Search for the cell housing the specified text and yield its [X, Y] center coordinate. 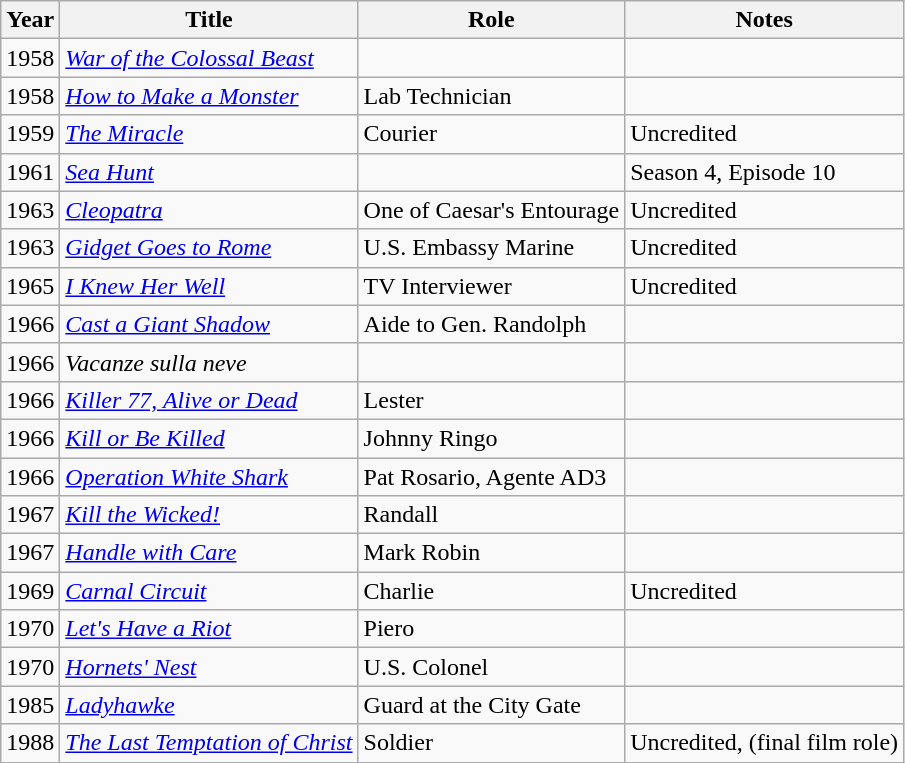
Kill the Wicked! [209, 515]
1965 [30, 286]
Operation White Shark [209, 477]
1959 [30, 134]
Cast a Giant Shadow [209, 324]
Sea Hunt [209, 172]
Ladyhawke [209, 705]
Hornets' Nest [209, 667]
Piero [492, 629]
War of the Colossal Beast [209, 58]
Title [209, 20]
The Miracle [209, 134]
Season 4, Episode 10 [764, 172]
Charlie [492, 591]
Handle with Care [209, 553]
Courier [492, 134]
Aide to Gen. Randolph [492, 324]
Vacanze sulla neve [209, 362]
Kill or Be Killed [209, 438]
One of Caesar's Entourage [492, 210]
Cleopatra [209, 210]
U.S. Embassy Marine [492, 248]
Guard at the City Gate [492, 705]
How to Make a Monster [209, 96]
Pat Rosario, Agente AD3 [492, 477]
I Knew Her Well [209, 286]
TV Interviewer [492, 286]
Year [30, 20]
1961 [30, 172]
The Last Temptation of Christ [209, 743]
1969 [30, 591]
Notes [764, 20]
Killer 77, Alive or Dead [209, 400]
Uncredited, (final film role) [764, 743]
Soldier [492, 743]
Johnny Ringo [492, 438]
Carnal Circuit [209, 591]
Mark Robin [492, 553]
U.S. Colonel [492, 667]
1985 [30, 705]
1988 [30, 743]
Gidget Goes to Rome [209, 248]
Lab Technician [492, 96]
Randall [492, 515]
Role [492, 20]
Let's Have a Riot [209, 629]
Lester [492, 400]
